Scan for the cell matching the given text and deliver its [X, Y] coordinate at center. 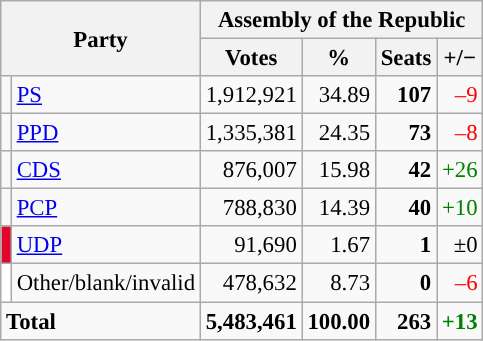
1.67 [338, 245]
PS [106, 95]
PCP [106, 208]
–6 [460, 283]
1,335,381 [251, 133]
Other/blank/invalid [106, 283]
Assembly of the Republic [342, 20]
40 [406, 208]
876,007 [251, 170]
24.35 [338, 133]
Votes [251, 58]
107 [406, 95]
8.73 [338, 283]
+26 [460, 170]
34.89 [338, 95]
1 [406, 245]
5,483,461 [251, 321]
CDS [106, 170]
PPD [106, 133]
+/− [460, 58]
Total [101, 321]
±0 [460, 245]
UDP [106, 245]
+10 [460, 208]
1,912,921 [251, 95]
+13 [460, 321]
478,632 [251, 283]
73 [406, 133]
42 [406, 170]
100.00 [338, 321]
% [338, 58]
91,690 [251, 245]
–9 [460, 95]
14.39 [338, 208]
263 [406, 321]
0 [406, 283]
–8 [460, 133]
Party [101, 38]
15.98 [338, 170]
Seats [406, 58]
788,830 [251, 208]
